Return [x, y] of the center of cell containing provided text 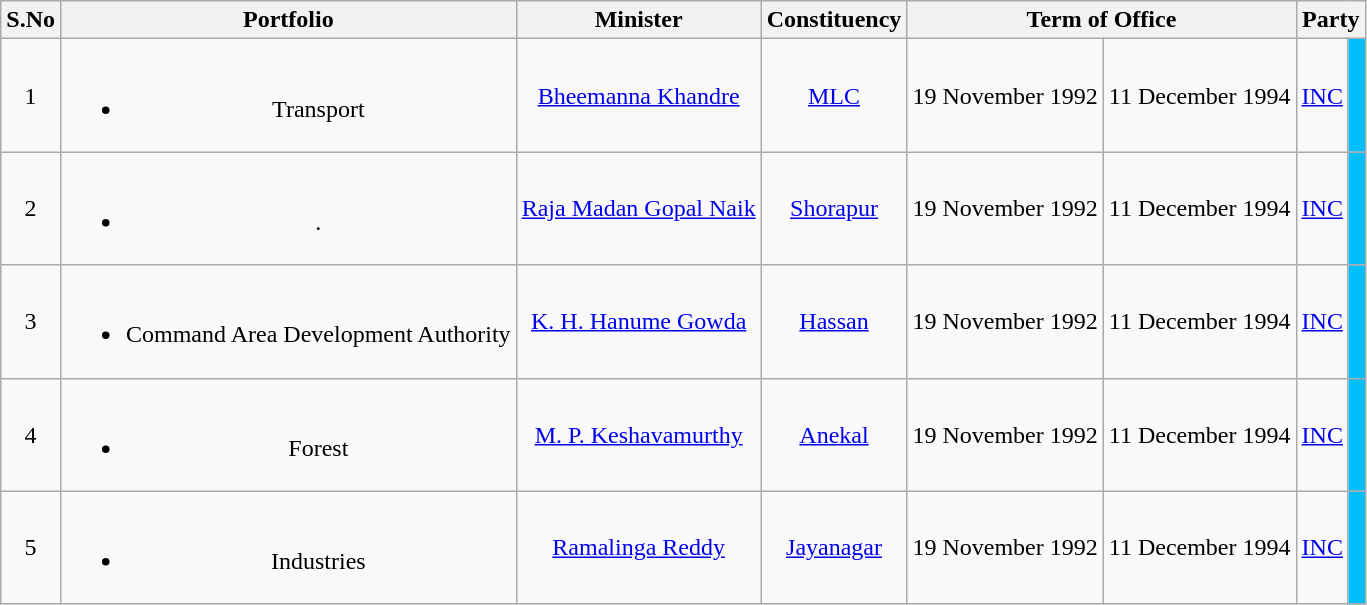
S.No [31, 20]
Command Area Development Authority [288, 322]
. [288, 208]
5 [31, 548]
MLC [834, 96]
Portfolio [288, 20]
Shorapur [834, 208]
Minister [638, 20]
Anekal [834, 434]
Industries [288, 548]
Ramalinga Reddy [638, 548]
Bheemanna Khandre [638, 96]
Hassan [834, 322]
1 [31, 96]
3 [31, 322]
Transport [288, 96]
M. P. Keshavamurthy [638, 434]
Constituency [834, 20]
4 [31, 434]
Forest [288, 434]
Party [1330, 20]
Raja Madan Gopal Naik [638, 208]
2 [31, 208]
Term of Office [1102, 20]
Jayanagar [834, 548]
K. H. Hanume Gowda [638, 322]
